Detect which cell encompasses the target text, then output its [x, y] center coordinate. 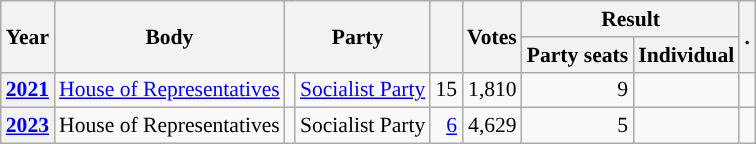
4,629 [492, 126]
5 [578, 126]
Party seats [578, 55]
9 [578, 90]
Party [358, 36]
6 [446, 126]
15 [446, 90]
2023 [28, 126]
1,810 [492, 90]
Result [631, 19]
. [747, 36]
Votes [492, 36]
Year [28, 36]
Body [170, 36]
Individual [686, 55]
2021 [28, 90]
